Provide the (x, y) coordinate of the cell's center where the given text is located.  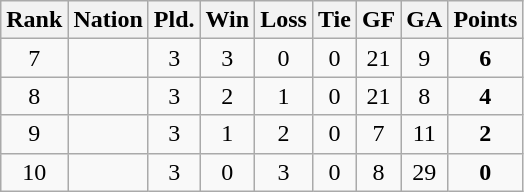
4 (486, 96)
GA (424, 20)
Nation (108, 20)
Loss (284, 20)
11 (424, 134)
29 (424, 172)
Pld. (174, 20)
6 (486, 58)
GF (378, 20)
Win (228, 20)
Points (486, 20)
Rank (34, 20)
Tie (334, 20)
10 (34, 172)
